Locate the cell with the specified text and output its [x, y] center coordinate. 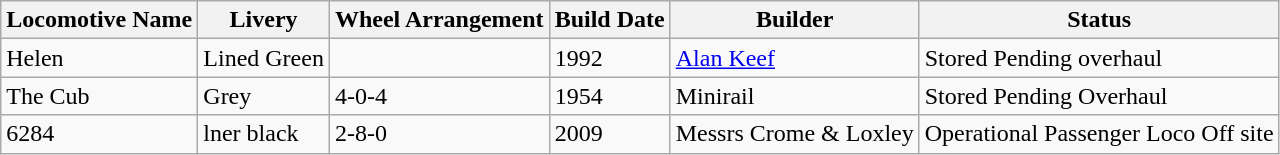
The Cub [100, 96]
Grey [264, 96]
Builder [794, 20]
Livery [264, 20]
Status [1099, 20]
Alan Keef [794, 58]
Stored Pending Overhaul [1099, 96]
4-0-4 [439, 96]
Lined Green [264, 58]
Minirail [794, 96]
2009 [610, 134]
6284 [100, 134]
Helen [100, 58]
Messrs Crome & Loxley [794, 134]
Stored Pending overhaul [1099, 58]
lner black [264, 134]
Operational Passenger Loco Off site [1099, 134]
Wheel Arrangement [439, 20]
Build Date [610, 20]
1954 [610, 96]
1992 [610, 58]
Locomotive Name [100, 20]
2-8-0 [439, 134]
